Capture the cell that displays the provided text and extract its [X, Y] central coordinate. 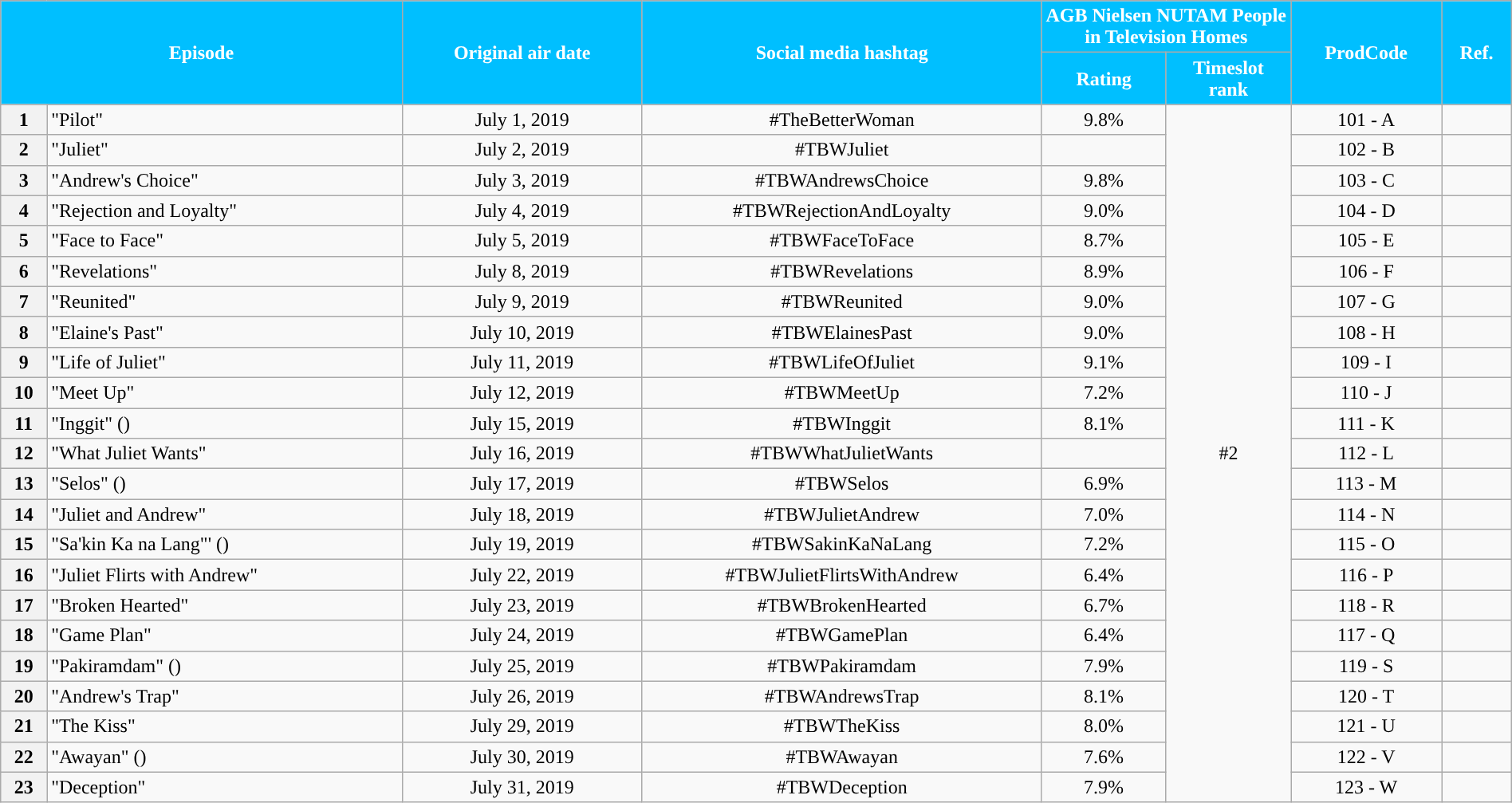
"Meet Up" [225, 392]
23 [24, 787]
123 - W [1367, 787]
#TBWAndrewsTrap [842, 696]
9 [24, 362]
Episode [201, 53]
#TBWSakinKaNaLang [842, 545]
"Inggit" () [225, 423]
July 24, 2019 [522, 636]
2 [24, 150]
117 - Q [1367, 636]
July 11, 2019 [522, 362]
103 - C [1367, 180]
#TBWMeetUp [842, 392]
Social media hashtag [842, 53]
July 5, 2019 [522, 241]
July 12, 2019 [522, 392]
3 [24, 180]
"Game Plan" [225, 636]
#TBWWhatJulietWants [842, 454]
#TBWReunited [842, 301]
#TBWAndrewsChoice [842, 180]
109 - I [1367, 362]
July 29, 2019 [522, 726]
6.7% [1104, 605]
16 [24, 575]
"Pakiramdam" () [225, 666]
July 30, 2019 [522, 757]
#TBWDeception [842, 787]
13 [24, 484]
July 31, 2019 [522, 787]
"Pilot" [225, 120]
July 8, 2019 [522, 271]
114 - N [1367, 514]
#TBWTheKiss [842, 726]
ProdCode [1367, 53]
17 [24, 605]
Timeslotrank [1228, 78]
112 - L [1367, 454]
21 [24, 726]
#TBWLifeOfJuliet [842, 362]
8.0% [1104, 726]
July 10, 2019 [522, 332]
July 16, 2019 [522, 454]
9.1% [1104, 362]
107 - G [1367, 301]
#TBWRevelations [842, 271]
122 - V [1367, 757]
July 2, 2019 [522, 150]
7.6% [1104, 757]
#TBWAwayan [842, 757]
11 [24, 423]
July 18, 2019 [522, 514]
"Andrew's Choice" [225, 180]
"The Kiss" [225, 726]
7.0% [1104, 514]
AGB Nielsen NUTAM People in Television Homes [1166, 27]
120 - T [1367, 696]
"Juliet Flirts with Andrew" [225, 575]
July 3, 2019 [522, 180]
8.9% [1104, 271]
"Broken Hearted" [225, 605]
8.7% [1104, 241]
July 23, 2019 [522, 605]
"Rejection and Loyalty" [225, 211]
1 [24, 120]
Ref. [1477, 53]
111 - K [1367, 423]
104 - D [1367, 211]
5 [24, 241]
"Sa'kin Ka na Lang"' () [225, 545]
"Selos" () [225, 484]
105 - E [1367, 241]
113 - M [1367, 484]
118 - R [1367, 605]
#TBWJulietFlirtsWithAndrew [842, 575]
#TBWInggit [842, 423]
July 4, 2019 [522, 211]
102 - B [1367, 150]
July 26, 2019 [522, 696]
July 25, 2019 [522, 666]
July 22, 2019 [522, 575]
"Juliet" [225, 150]
101 - A [1367, 120]
"Juliet and Andrew" [225, 514]
"Revelations" [225, 271]
10 [24, 392]
119 - S [1367, 666]
#TBWJulietAndrew [842, 514]
#TheBetterWoman [842, 120]
Rating [1104, 78]
4 [24, 211]
#TBWRejectionAndLoyalty [842, 211]
106 - F [1367, 271]
#TBWBrokenHearted [842, 605]
19 [24, 666]
108 - H [1367, 332]
20 [24, 696]
#TBWPakiramdam [842, 666]
July 19, 2019 [522, 545]
7 [24, 301]
"Face to Face" [225, 241]
116 - P [1367, 575]
6.9% [1104, 484]
121 - U [1367, 726]
July 15, 2019 [522, 423]
18 [24, 636]
July 1, 2019 [522, 120]
"Reunited" [225, 301]
#2 [1228, 453]
"What Juliet Wants" [225, 454]
6 [24, 271]
22 [24, 757]
#TBWSelos [842, 484]
15 [24, 545]
Original air date [522, 53]
"Elaine's Past" [225, 332]
8 [24, 332]
110 - J [1367, 392]
#TBWJuliet [842, 150]
#TBWFaceToFace [842, 241]
July 9, 2019 [522, 301]
12 [24, 454]
July 17, 2019 [522, 484]
#TBWGamePlan [842, 636]
"Andrew's Trap" [225, 696]
14 [24, 514]
#TBWElainesPast [842, 332]
115 - O [1367, 545]
"Deception" [225, 787]
"Awayan" () [225, 757]
"Life of Juliet" [225, 362]
